Detect which cell encompasses the target text, then output its (X, Y) center coordinate. 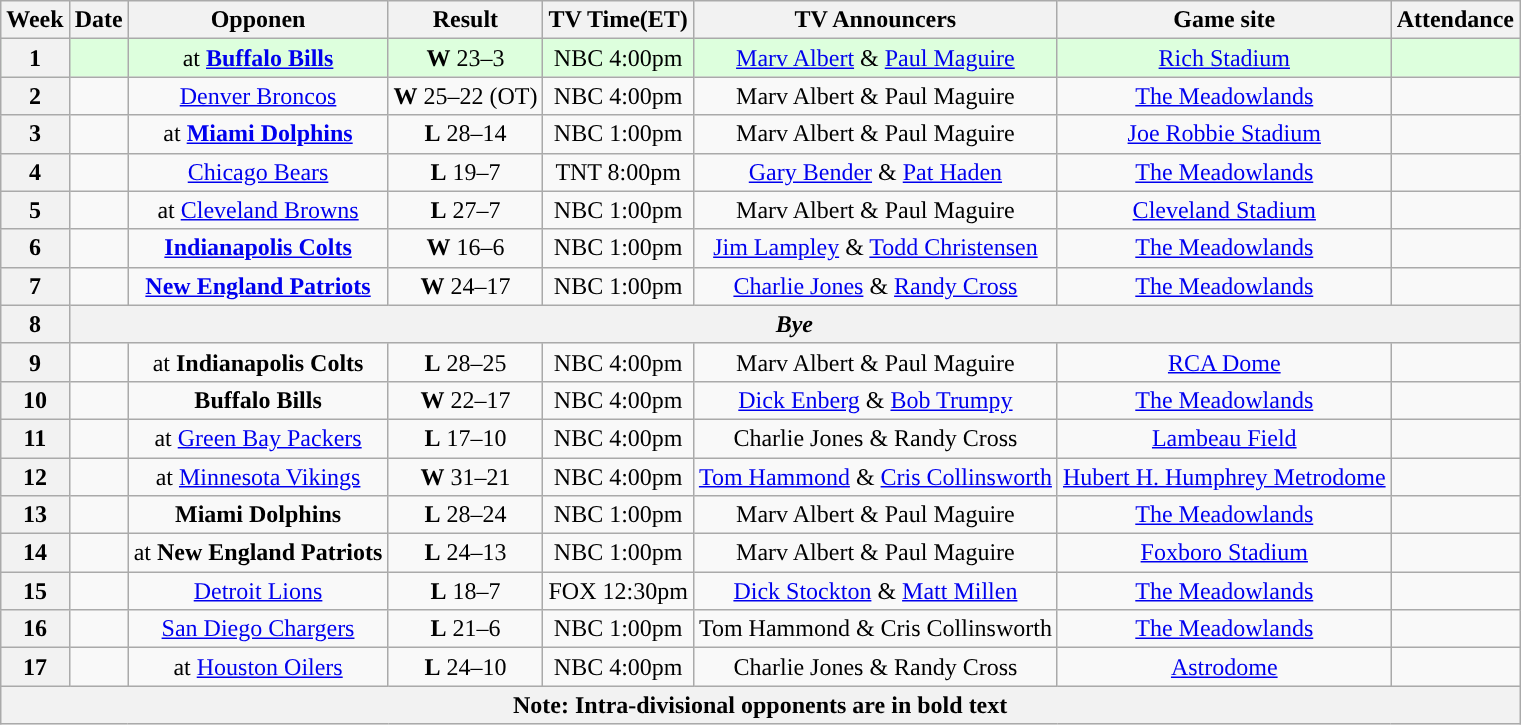
TV Announcers (875, 20)
9 (35, 362)
W 23–3 (466, 58)
5 (35, 210)
2 (35, 96)
12 (35, 477)
W 24–17 (466, 286)
L 28–14 (466, 134)
Indianapolis Colts (258, 248)
Attendance (1455, 20)
Hubert H. Humphrey Metrodome (1224, 477)
RCA Dome (1224, 362)
Cleveland Stadium (1224, 210)
L 27–7 (466, 210)
L 19–7 (466, 172)
3 (35, 134)
Rich Stadium (1224, 58)
at Green Bay Packers (258, 438)
L 24–13 (466, 553)
L 21–6 (466, 629)
San Diego Chargers (258, 629)
TNT 8:00pm (618, 172)
6 (35, 248)
Joe Robbie Stadium (1224, 134)
W 16–6 (466, 248)
L 18–7 (466, 591)
at Cleveland Browns (258, 210)
L 28–25 (466, 362)
at Minnesota Vikings (258, 477)
at Miami Dolphins (258, 134)
7 (35, 286)
New England Patriots (258, 286)
at Indianapolis Colts (258, 362)
Game site (1224, 20)
Week (35, 20)
13 (35, 515)
10 (35, 400)
Foxboro Stadium (1224, 553)
Note: Intra-divisional opponents are in bold text (760, 705)
Lambeau Field (1224, 438)
16 (35, 629)
Miami Dolphins (258, 515)
14 (35, 553)
17 (35, 667)
Buffalo Bills (258, 400)
1 (35, 58)
Date (98, 20)
Dick Enberg & Bob Trumpy (875, 400)
15 (35, 591)
L 28–24 (466, 515)
Denver Broncos (258, 96)
Jim Lampley & Todd Christensen (875, 248)
at New England Patriots (258, 553)
Gary Bender & Pat Haden (875, 172)
Astrodome (1224, 667)
Dick Stockton & Matt Millen (875, 591)
W 22–17 (466, 400)
TV Time(ET) (618, 20)
11 (35, 438)
Result (466, 20)
at Buffalo Bills (258, 58)
at Houston Oilers (258, 667)
Opponen (258, 20)
4 (35, 172)
L 24–10 (466, 667)
Chicago Bears (258, 172)
8 (35, 324)
W 31–21 (466, 477)
W 25–22 (OT) (466, 96)
Bye (794, 324)
FOX 12:30pm (618, 591)
Detroit Lions (258, 591)
L 17–10 (466, 438)
